Find where the given text appears and provide that cell's center as (X, Y) coordinate. 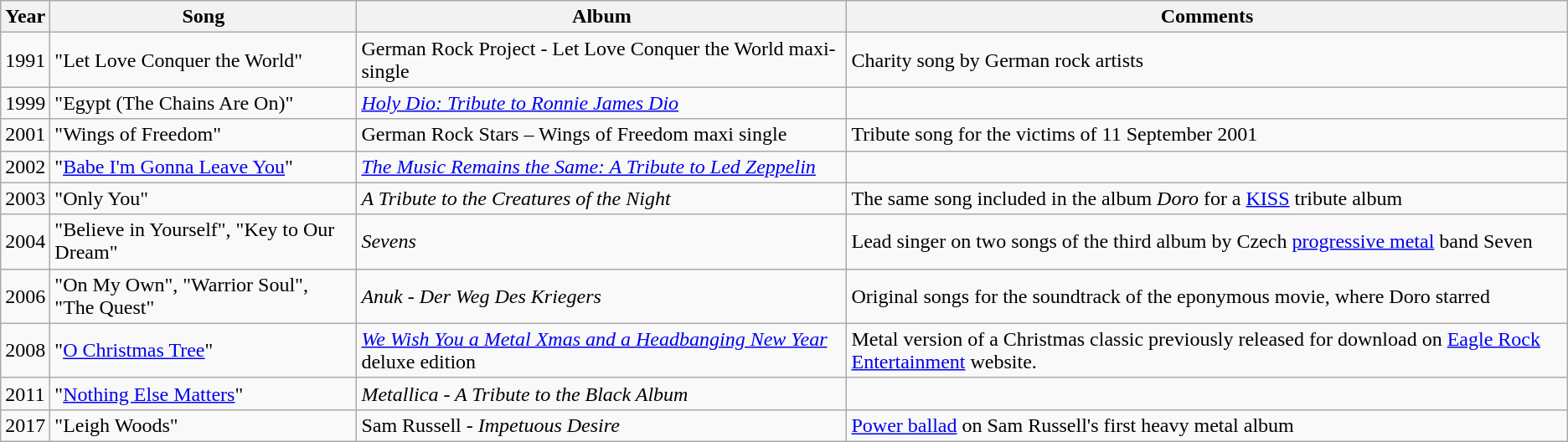
Holy Dio: Tribute to Ronnie James Dio (601, 103)
Lead singer on two songs of the third album by Czech progressive metal band Seven (1207, 241)
Original songs for the soundtrack of the eponymous movie, where Doro starred (1207, 296)
Sevens (601, 241)
"On My Own", "Warrior Soul", "The Quest" (204, 296)
"Babe I'm Gonna Leave You" (204, 167)
1999 (25, 103)
"Believe in Yourself", "Key to Our Dream" (204, 241)
The same song included in the album Doro for a KISS tribute album (1207, 198)
"O Christmas Tree" (204, 350)
2006 (25, 296)
2002 (25, 167)
Charity song by German rock artists (1207, 60)
Comments (1207, 17)
We Wish You a Metal Xmas and a Headbanging New Year deluxe edition (601, 350)
"Egypt (The Chains Are On)" (204, 103)
2001 (25, 135)
Song (204, 17)
1991 (25, 60)
German Rock Stars – Wings of Freedom maxi single (601, 135)
Anuk - Der Weg Des Kriegers (601, 296)
2011 (25, 393)
"Nothing Else Matters" (204, 393)
"Wings of Freedom" (204, 135)
Metallica - A Tribute to the Black Album (601, 393)
2003 (25, 198)
"Only You" (204, 198)
2004 (25, 241)
Metal version of a Christmas classic previously released for download on Eagle Rock Entertainment website. (1207, 350)
Sam Russell - Impetuous Desire (601, 425)
2008 (25, 350)
"Let Love Conquer the World" (204, 60)
Album (601, 17)
Year (25, 17)
"Leigh Woods" (204, 425)
German Rock Project - Let Love Conquer the World maxi-single (601, 60)
2017 (25, 425)
Power ballad on Sam Russell's first heavy metal album (1207, 425)
A Tribute to the Creatures of the Night (601, 198)
The Music Remains the Same: A Tribute to Led Zeppelin (601, 167)
Tribute song for the victims of 11 September 2001 (1207, 135)
